From the cell containing the given text, extract its center point as (X, Y) coordinate. 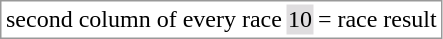
= race result (377, 19)
10 (300, 19)
second column of every race (144, 19)
